Search for the cell housing the specified text and yield its [x, y] center coordinate. 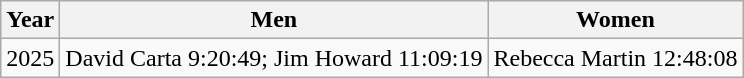
Men [274, 20]
Year [30, 20]
2025 [30, 58]
Rebecca Martin 12:48:08 [616, 58]
David Carta 9:20:49; Jim Howard 11:09:19 [274, 58]
Women [616, 20]
